Capture the cell that displays the provided text and extract its (X, Y) central coordinate. 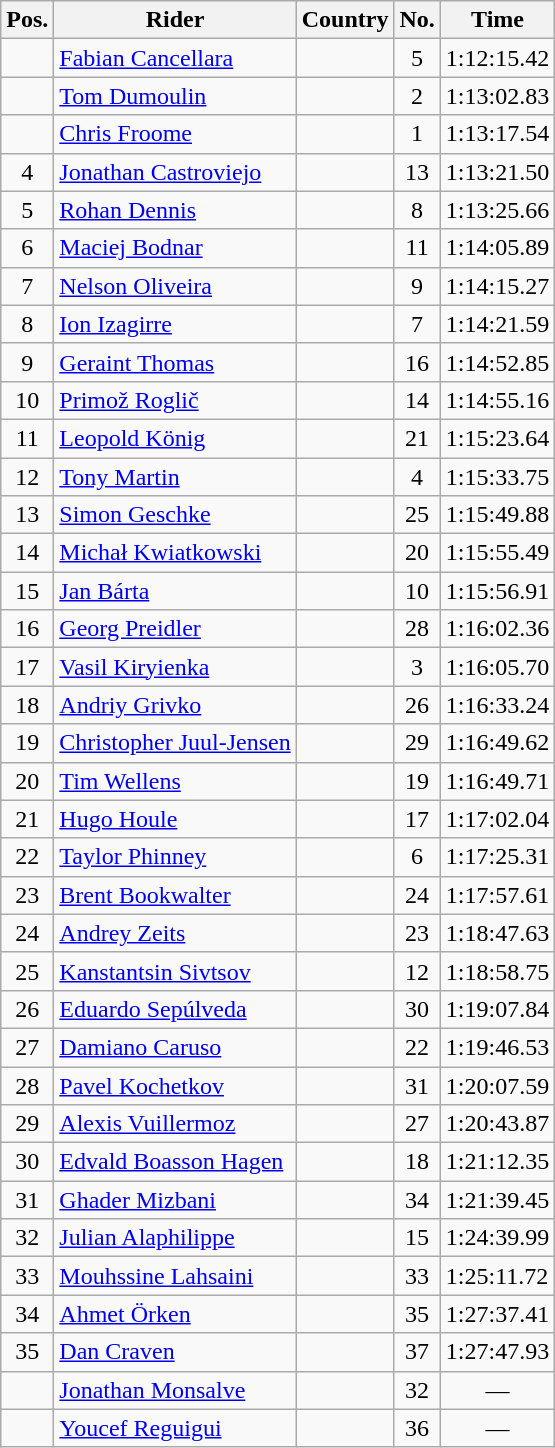
1:16:49.62 (497, 743)
1:18:58.75 (497, 971)
1:24:39.99 (497, 1238)
Eduardo Sepúlveda (175, 1009)
Ghader Mizbani (175, 1200)
Alexis Vuillermoz (175, 1124)
Brent Bookwalter (175, 895)
No. (417, 20)
Simon Geschke (175, 515)
1:25:11.72 (497, 1276)
Pavel Kochetkov (175, 1085)
36 (417, 1428)
Ahmet Örken (175, 1314)
1:14:55.16 (497, 400)
37 (417, 1352)
Andrey Zeits (175, 933)
Geraint Thomas (175, 362)
Time (497, 20)
1:13:17.54 (497, 134)
1 (417, 134)
Andriy Grivko (175, 705)
Pos. (28, 20)
Tony Martin (175, 477)
Jonathan Castroviejo (175, 172)
1:17:02.04 (497, 819)
1:19:46.53 (497, 1047)
1:19:07.84 (497, 1009)
Jonathan Monsalve (175, 1390)
Jan Bárta (175, 591)
1:14:05.89 (497, 248)
Dan Craven (175, 1352)
1:16:33.24 (497, 705)
Youcef Reguigui (175, 1428)
1:14:15.27 (497, 286)
Rider (175, 20)
1:14:21.59 (497, 324)
1:15:33.75 (497, 477)
1:15:49.88 (497, 515)
3 (417, 667)
Leopold König (175, 438)
1:27:37.41 (497, 1314)
1:15:56.91 (497, 591)
1:12:15.42 (497, 58)
Ion Izagirre (175, 324)
1:20:07.59 (497, 1085)
Georg Preidler (175, 629)
1:16:02.36 (497, 629)
2 (417, 96)
Michał Kwiatkowski (175, 553)
1:18:47.63 (497, 933)
1:20:43.87 (497, 1124)
Fabian Cancellara (175, 58)
Vasil Kiryienka (175, 667)
Tom Dumoulin (175, 96)
1:17:25.31 (497, 857)
1:27:47.93 (497, 1352)
Chris Froome (175, 134)
1:21:39.45 (497, 1200)
Primož Roglič (175, 400)
Tim Wellens (175, 781)
Rohan Dennis (175, 210)
Damiano Caruso (175, 1047)
Julian Alaphilippe (175, 1238)
Taylor Phinney (175, 857)
1:21:12.35 (497, 1162)
1:15:55.49 (497, 553)
Maciej Bodnar (175, 248)
Kanstantsin Sivtsov (175, 971)
Edvald Boasson Hagen (175, 1162)
1:14:52.85 (497, 362)
1:17:57.61 (497, 895)
1:15:23.64 (497, 438)
1:13:02.83 (497, 96)
Country (345, 20)
Christopher Juul-Jensen (175, 743)
Nelson Oliveira (175, 286)
1:16:05.70 (497, 667)
1:13:25.66 (497, 210)
1:16:49.71 (497, 781)
Mouhssine Lahsaini (175, 1276)
1:13:21.50 (497, 172)
Hugo Houle (175, 819)
